From the cell containing the given text, extract its center point as (x, y) coordinate. 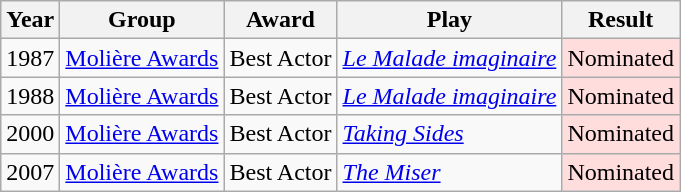
2000 (30, 134)
Group (142, 20)
Play (450, 20)
1987 (30, 58)
2007 (30, 172)
Result (621, 20)
Taking Sides (450, 134)
Year (30, 20)
1988 (30, 96)
Award (280, 20)
The Miser (450, 172)
